Detect which cell encompasses the target text, then output its (X, Y) center coordinate. 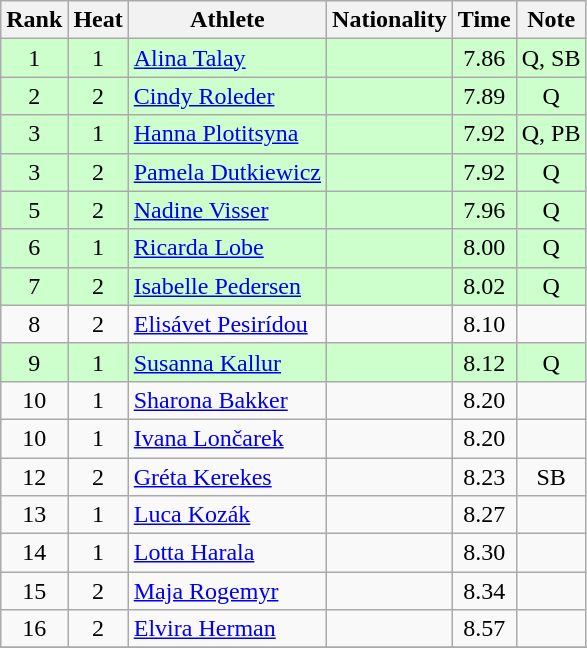
Maja Rogemyr (227, 591)
Alina Talay (227, 58)
Athlete (227, 20)
Cindy Roleder (227, 96)
Elisávet Pesirídou (227, 324)
Note (551, 20)
Luca Kozák (227, 515)
8.23 (484, 477)
8.30 (484, 553)
Heat (98, 20)
Nadine Visser (227, 210)
Pamela Dutkiewicz (227, 172)
15 (34, 591)
8.02 (484, 286)
Q, SB (551, 58)
Lotta Harala (227, 553)
8.12 (484, 362)
12 (34, 477)
6 (34, 248)
Elvira Herman (227, 629)
7 (34, 286)
SB (551, 477)
Susanna Kallur (227, 362)
Ricarda Lobe (227, 248)
Sharona Bakker (227, 400)
13 (34, 515)
5 (34, 210)
7.96 (484, 210)
7.89 (484, 96)
Rank (34, 20)
8 (34, 324)
Nationality (390, 20)
Isabelle Pedersen (227, 286)
Ivana Lončarek (227, 438)
Time (484, 20)
Hanna Plotitsyna (227, 134)
8.57 (484, 629)
8.27 (484, 515)
8.10 (484, 324)
8.34 (484, 591)
7.86 (484, 58)
Q, PB (551, 134)
Gréta Kerekes (227, 477)
16 (34, 629)
14 (34, 553)
8.00 (484, 248)
9 (34, 362)
